Scan for the cell matching the given text and deliver its (x, y) coordinate at center. 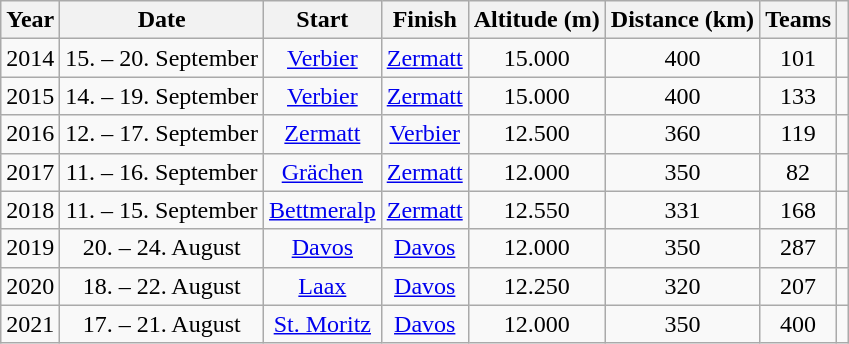
2017 (30, 172)
Year (30, 20)
331 (682, 210)
2016 (30, 134)
Teams (798, 20)
11. – 16. September (162, 172)
2015 (30, 96)
Altitude (m) (536, 20)
Bettmeralp (323, 210)
12.550 (536, 210)
82 (798, 172)
Finish (424, 20)
17. – 21. August (162, 324)
168 (798, 210)
Laax (323, 286)
133 (798, 96)
2021 (30, 324)
15. – 20. September (162, 58)
Grächen (323, 172)
11. – 15. September (162, 210)
St. Moritz (323, 324)
320 (682, 286)
2019 (30, 248)
2018 (30, 210)
12.250 (536, 286)
360 (682, 134)
Start (323, 20)
12. – 17. September (162, 134)
Distance (km) (682, 20)
101 (798, 58)
18. – 22. August (162, 286)
207 (798, 286)
14. – 19. September (162, 96)
Date (162, 20)
12.500 (536, 134)
2020 (30, 286)
20. – 24. August (162, 248)
287 (798, 248)
119 (798, 134)
2014 (30, 58)
